Detect which cell encompasses the target text, then output its [X, Y] center coordinate. 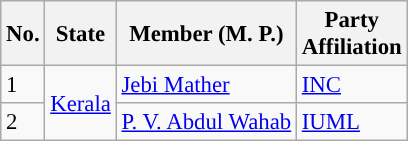
2 [23, 122]
P. V. Abdul Wahab [206, 122]
INC [352, 85]
Jebi Mather [206, 85]
Party Affiliation [352, 34]
Member (M. P.) [206, 34]
IUML [352, 122]
State [80, 34]
Kerala [80, 104]
1 [23, 85]
No. [23, 34]
